Search for the cell housing the specified text and yield its (X, Y) center coordinate. 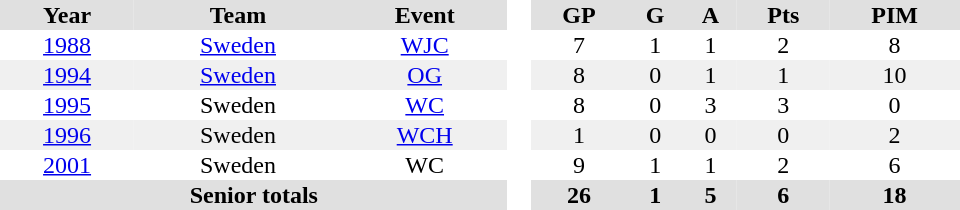
Event (425, 15)
9 (579, 165)
PIM (894, 15)
WCH (425, 135)
1988 (67, 45)
10 (894, 75)
WJC (425, 45)
G (656, 15)
GP (579, 15)
OG (425, 75)
Pts (783, 15)
1994 (67, 75)
Team (238, 15)
1995 (67, 105)
Senior totals (254, 195)
18 (894, 195)
Year (67, 15)
1996 (67, 135)
5 (711, 195)
26 (579, 195)
7 (579, 45)
A (711, 15)
2001 (67, 165)
